Capture the cell that displays the provided text and extract its [x, y] central coordinate. 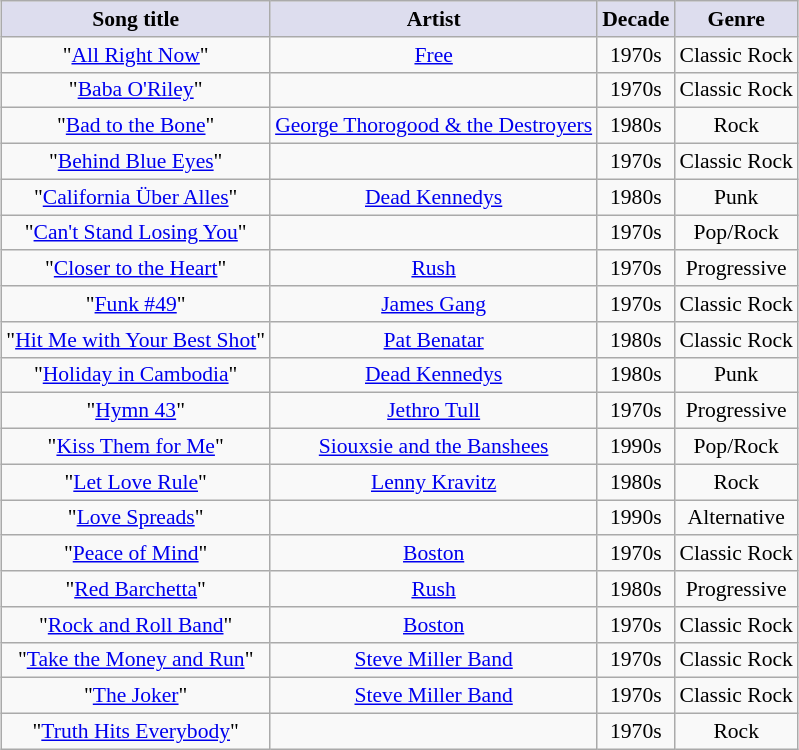
"Hit Me with Your Best Shot" [136, 339]
"Hymn 43" [136, 411]
"Kiss Them for Me" [136, 446]
Pat Benatar [434, 339]
"Peace of Mind" [136, 553]
"Let Love Rule" [136, 482]
James Gang [434, 304]
"Love Spreads" [136, 518]
George Thorogood & the Destroyers [434, 126]
Jethro Tull [434, 411]
"Baba O'Riley" [136, 90]
Decade [636, 19]
"Rock and Roll Band" [136, 624]
Lenny Kravitz [434, 482]
Siouxsie and the Banshees [434, 446]
Artist [434, 19]
"Truth Hits Everybody" [136, 731]
Song title [136, 19]
"Behind Blue Eyes" [136, 161]
Free [434, 54]
"All Right Now" [136, 54]
Genre [736, 19]
"California Über Alles" [136, 197]
"Closer to the Heart" [136, 268]
"The Joker" [136, 696]
"Take the Money and Run" [136, 660]
"Holiday in Cambodia" [136, 375]
"Bad to the Bone" [136, 126]
"Can't Stand Losing You" [136, 232]
Alternative [736, 518]
"Red Barchetta" [136, 589]
"Funk #49" [136, 304]
